Capture the cell that displays the provided text and extract its (x, y) central coordinate. 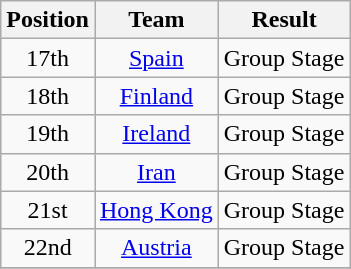
Austria (156, 248)
Hong Kong (156, 210)
20th (48, 172)
22nd (48, 248)
Finland (156, 96)
18th (48, 96)
Spain (156, 58)
Ireland (156, 134)
Iran (156, 172)
Team (156, 20)
21st (48, 210)
17th (48, 58)
19th (48, 134)
Result (284, 20)
Position (48, 20)
